Pinpoint the cell where the given text exists, returning its (X, Y) midpoint coordinate. 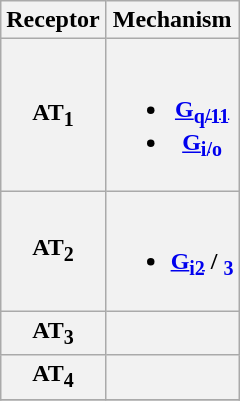
AT2 (53, 250)
AT4 (53, 377)
Mechanism (172, 20)
Receptor (53, 20)
Gq/11Gi/o (172, 116)
Gi2 / 3 (172, 250)
AT3 (53, 333)
AT1 (53, 116)
